Detect which cell encompasses the target text, then output its (x, y) center coordinate. 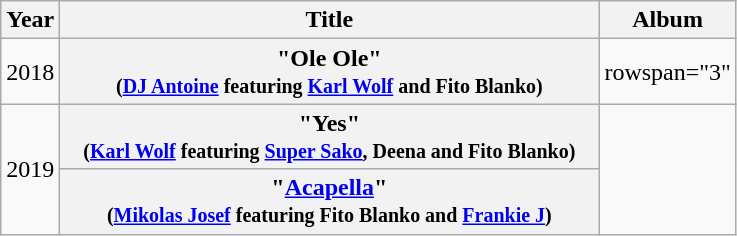
2019 (30, 169)
"Yes"(Karl Wolf featuring Super Sako, Deena and Fito Blanko) (330, 136)
Album (668, 20)
Year (30, 20)
2018 (30, 72)
rowspan="3" (668, 72)
"Ole Ole"(DJ Antoine featuring Karl Wolf and Fito Blanko) (330, 72)
Title (330, 20)
"Acapella"(Mikolas Josef featuring Fito Blanko and Frankie J) (330, 202)
